Identify which cell holds the provided text, then report its (x, y) central coordinate. 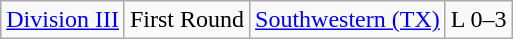
L 0–3 (478, 20)
Division III (63, 20)
First Round (186, 20)
Southwestern (TX) (348, 20)
